Extract the [X, Y] coordinate from the center of the cell holding the provided text.  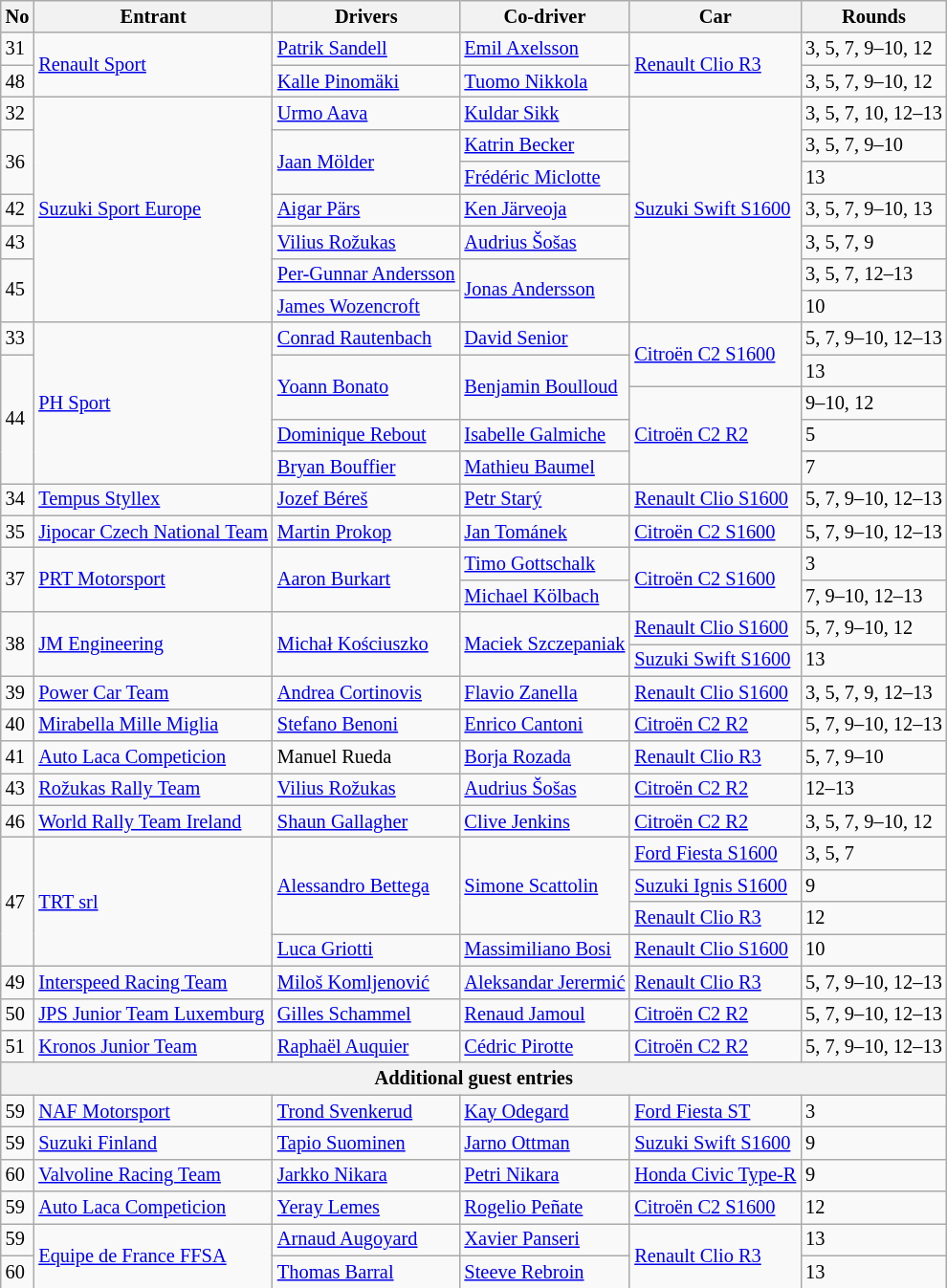
Flavio Zanella [545, 692]
3, 5, 7, 9, 12–13 [873, 692]
41 [17, 756]
Isabelle Galmiche [545, 435]
Aigar Pärs [366, 209]
Benjamin Boulloud [545, 386]
Jonas Andersson [545, 291]
Raphaël Auquier [366, 1046]
Drivers [366, 16]
5 [873, 435]
Rounds [873, 16]
Power Car Team [153, 692]
Cédric Pirotte [545, 1046]
David Senior [545, 338]
Kay Odegard [545, 1111]
PRT Motorsport [153, 579]
42 [17, 209]
Tempus Styllex [153, 499]
Jaan Mölder [366, 161]
Jipocar Czech National Team [153, 532]
Clive Jenkins [545, 821]
34 [17, 499]
40 [17, 725]
47 [17, 901]
Gilles Schammel [366, 1015]
Petr Starý [545, 499]
Yeray Lemes [366, 1208]
3, 5, 7, 9–10, 13 [873, 209]
Alessandro Bettega [366, 885]
Martin Prokop [366, 532]
Kuldar Sikk [545, 113]
3, 5, 7 [873, 853]
Mathieu Baumel [545, 468]
Arnaud Augoyard [366, 1239]
37 [17, 579]
Trond Svenkerud [366, 1111]
Additional guest entries [474, 1079]
32 [17, 113]
Enrico Cantoni [545, 725]
31 [17, 49]
Suzuki Finland [153, 1143]
7 [873, 468]
51 [17, 1046]
12–13 [873, 789]
NAF Motorsport [153, 1111]
Aleksandar Jerermić [545, 982]
Michael Kölbach [545, 596]
JM Engineering [153, 644]
Suzuki Sport Europe [153, 209]
Manuel Rueda [366, 756]
Rogelio Peñate [545, 1208]
Jarkko Nikara [366, 1175]
TRT srl [153, 901]
Honda Civic Type-R [716, 1175]
Co-driver [545, 16]
Ken Järveoja [545, 209]
Yoann Bonato [366, 386]
Shaun Gallagher [366, 821]
Thomas Barral [366, 1272]
No [17, 16]
Borja Rozada [545, 756]
Conrad Rautenbach [366, 338]
Andrea Cortinovis [366, 692]
Massimiliano Bosi [545, 950]
7, 9–10, 12–13 [873, 596]
3, 5, 7, 9–10 [873, 145]
Jan Tománek [545, 532]
Renault Sport [153, 65]
Simone Scattolin [545, 885]
39 [17, 692]
Ford Fiesta ST [716, 1111]
Urmo Aava [366, 113]
Emil Axelsson [545, 49]
36 [17, 161]
Luca Griotti [366, 950]
Valvoline Racing Team [153, 1175]
Entrant [153, 16]
Miloš Komljenović [366, 982]
45 [17, 291]
Jarno Ottman [545, 1143]
Bryan Bouffier [366, 468]
Tuomo Nikkola [545, 81]
James Wozencroft [366, 306]
Stefano Benoni [366, 725]
World Rally Team Ireland [153, 821]
35 [17, 532]
Frédéric Miclotte [545, 178]
Timo Gottschalk [545, 563]
Steeve Rebroin [545, 1272]
Petri Nikara [545, 1175]
49 [17, 982]
Kronos Junior Team [153, 1046]
50 [17, 1015]
JPS Junior Team Luxemburg [153, 1015]
Mirabella Mille Miglia [153, 725]
Interspeed Racing Team [153, 982]
Aaron Burkart [366, 579]
Xavier Panseri [545, 1239]
Katrin Becker [545, 145]
Equipe de France FFSA [153, 1255]
Tapio Suominen [366, 1143]
PH Sport [153, 403]
Renaud Jamoul [545, 1015]
48 [17, 81]
Maciek Szczepaniak [545, 644]
3, 5, 7, 12–13 [873, 274]
Kalle Pinomäki [366, 81]
Per-Gunnar Andersson [366, 274]
Suzuki Ignis S1600 [716, 885]
Car [716, 16]
Patrik Sandell [366, 49]
38 [17, 644]
44 [17, 419]
3, 5, 7, 9 [873, 242]
Dominique Rebout [366, 435]
33 [17, 338]
5, 7, 9–10 [873, 756]
9–10, 12 [873, 403]
Jozef Béreš [366, 499]
Ford Fiesta S1600 [716, 853]
3, 5, 7, 10, 12–13 [873, 113]
Rožukas Rally Team [153, 789]
46 [17, 821]
5, 7, 9–10, 12 [873, 628]
Michał Kościuszko [366, 644]
